Pinpoint the cell where the given text exists, returning its (x, y) midpoint coordinate. 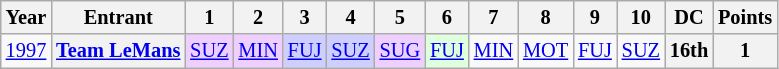
5 (400, 17)
Points (745, 17)
9 (595, 17)
SUG (400, 51)
1997 (26, 51)
6 (447, 17)
4 (350, 17)
Team LeMans (118, 51)
7 (494, 17)
DC (689, 17)
3 (305, 17)
Entrant (118, 17)
8 (546, 17)
2 (258, 17)
MOT (546, 51)
10 (641, 17)
Year (26, 17)
16th (689, 51)
